Extract the [X, Y] coordinate from the center of the cell holding the provided text.  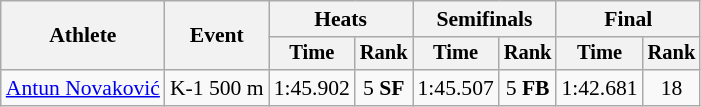
K-1 500 m [217, 88]
1:45.902 [312, 88]
5 FB [528, 88]
Antun Novaković [83, 88]
1:45.507 [455, 88]
Final [628, 19]
Heats [341, 19]
Athlete [83, 36]
1:42.681 [599, 88]
Event [217, 36]
5 SF [384, 88]
Semifinals [484, 19]
18 [672, 88]
